Return [X, Y] of the center of cell containing provided text 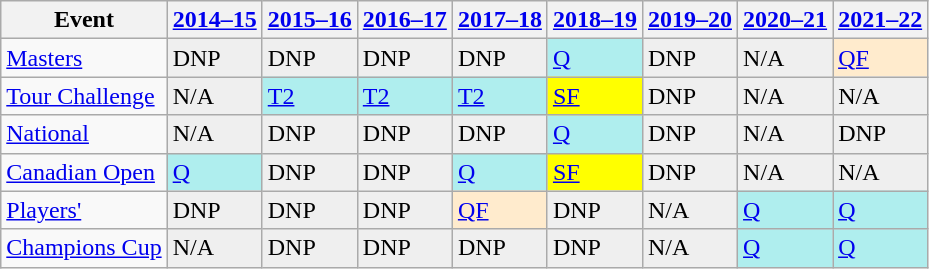
National [84, 134]
Masters [84, 58]
Tour Challenge [84, 96]
2017–18 [500, 20]
2020–21 [786, 20]
2015–16 [310, 20]
2018–19 [594, 20]
Champions Cup [84, 248]
Canadian Open [84, 172]
2016–17 [404, 20]
2019–20 [690, 20]
2021–22 [880, 20]
Players' [84, 210]
Event [84, 20]
2014–15 [214, 20]
